Locate the cell with the specified text and output its [x, y] center coordinate. 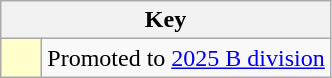
Key [166, 20]
Promoted to 2025 B division [186, 58]
